Provide the (X, Y) coordinate of the cell's center where the given text is located.  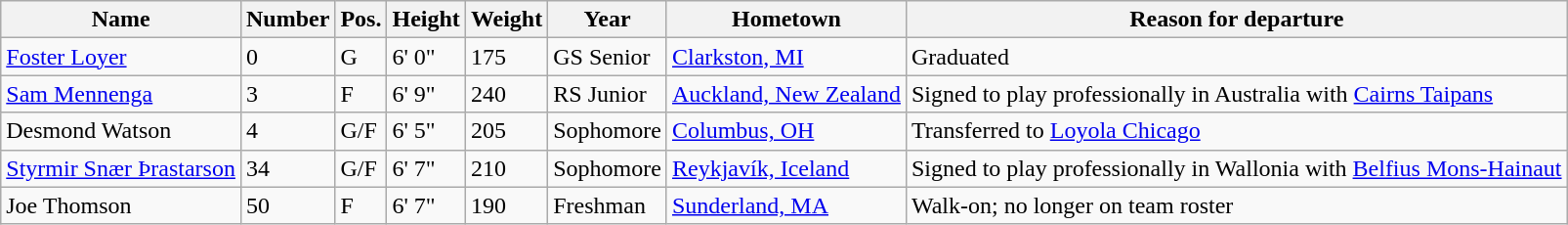
0 (287, 57)
240 (506, 94)
Signed to play professionally in Wallonia with Belfius Mons-Hainaut (1237, 168)
Pos. (361, 20)
Signed to play professionally in Australia with Cairns Taipans (1237, 94)
Name (121, 20)
6' 0" (426, 57)
Number (287, 20)
Joe Thomson (121, 205)
Auckland, New Zealand (785, 94)
Columbus, OH (785, 131)
GS Senior (608, 57)
Graduated (1237, 57)
Sunderland, MA (785, 205)
175 (506, 57)
4 (287, 131)
34 (287, 168)
Freshman (608, 205)
Reykjavík, Iceland (785, 168)
Walk-on; no longer on team roster (1237, 205)
6' 5" (426, 131)
Transferred to Loyola Chicago (1237, 131)
205 (506, 131)
G (361, 57)
6' 9" (426, 94)
3 (287, 94)
Year (608, 20)
Sam Mennenga (121, 94)
Clarkston, MI (785, 57)
RS Junior (608, 94)
Styrmir Snær Þrastarson (121, 168)
50 (287, 205)
Desmond Watson (121, 131)
Weight (506, 20)
190 (506, 205)
Reason for departure (1237, 20)
Foster Loyer (121, 57)
Hometown (785, 20)
210 (506, 168)
Height (426, 20)
